Determine the (X, Y) coordinate at the center of the cell enclosing the given text.  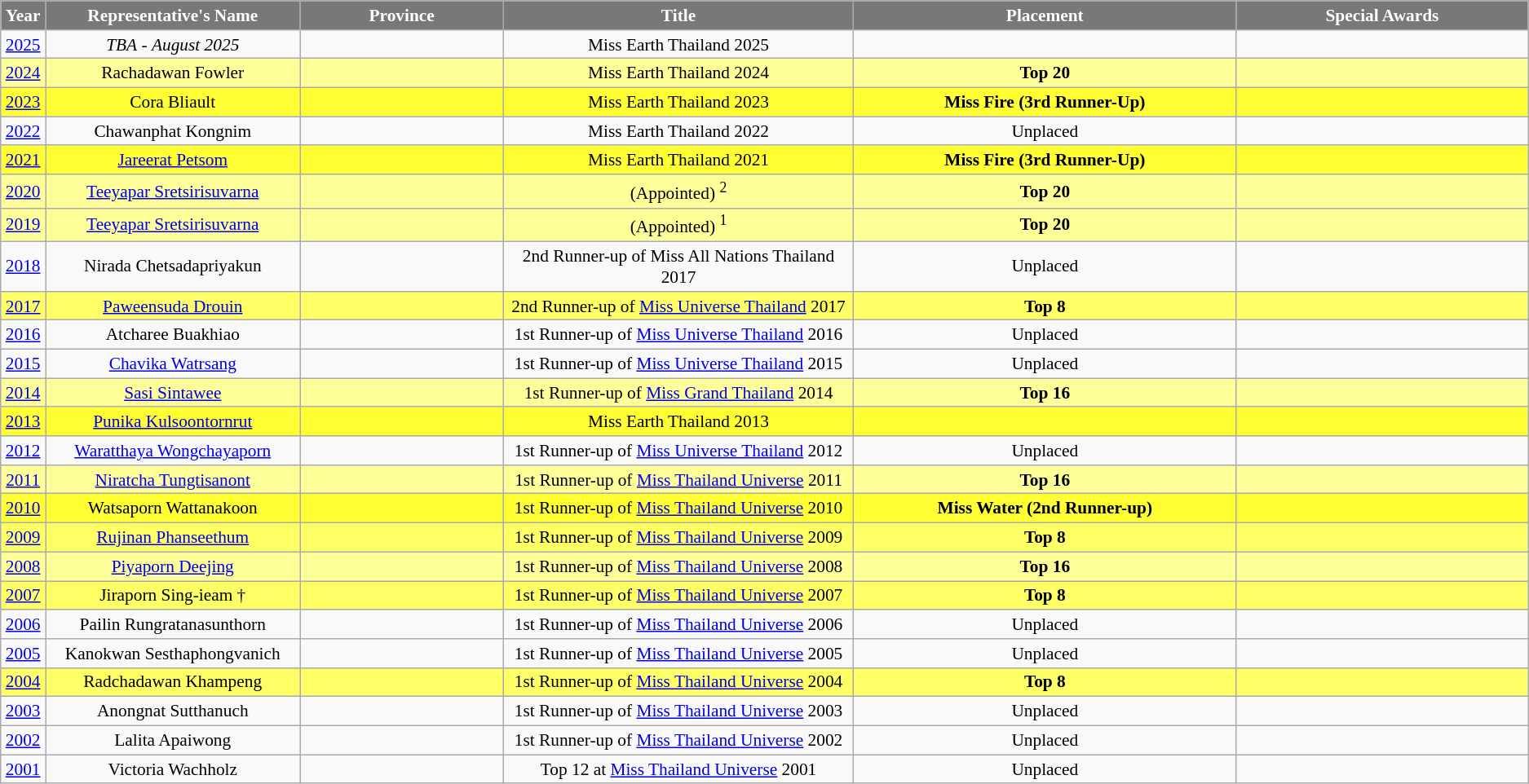
1st Runner-up of Miss Thailand Universe 2003 (678, 711)
Year (23, 15)
Miss Earth Thailand 2025 (678, 45)
2001 (23, 769)
Lalita Apaiwong (173, 740)
Rachadawan Fowler (173, 73)
Watsaporn Wattanakoon (173, 509)
1st Runner-up of Miss Thailand Universe 2010 (678, 509)
1st Runner-up of Miss Thailand Universe 2005 (678, 654)
1st Runner-up of Miss Thailand Universe 2011 (678, 480)
Chavika Watrsang (173, 364)
Punika Kulsoontornrut (173, 422)
2002 (23, 740)
Jareerat Petsom (173, 161)
Miss Earth Thailand 2021 (678, 161)
2005 (23, 654)
2016 (23, 335)
2017 (23, 306)
1st Runner-up of Miss Universe Thailand 2016 (678, 335)
Chawanphat Kongnim (173, 131)
1st Runner-up of Miss Thailand Universe 2004 (678, 682)
2007 (23, 596)
2018 (23, 266)
1st Runner-up of Miss Universe Thailand 2012 (678, 451)
Sasi Sintawee (173, 393)
Cora Bliault (173, 103)
2025 (23, 45)
2020 (23, 191)
2004 (23, 682)
Anongnat Sutthanuch (173, 711)
2021 (23, 161)
2nd Runner-up of Miss All Nations Thailand 2017 (678, 266)
Victoria Wachholz (173, 769)
Representative's Name (173, 15)
(Appointed) 1 (678, 225)
Pailin Rungratanasunthorn (173, 624)
2013 (23, 422)
Niratcha Tungtisanont (173, 480)
Miss Water (2nd Runner-up) (1045, 509)
Top 12 at Miss Thailand Universe 2001 (678, 769)
2nd Runner-up of Miss Universe Thailand 2017 (678, 306)
Paweensuda Drouin (173, 306)
(Appointed) 2 (678, 191)
Atcharee Buakhiao (173, 335)
1st Runner-up of Miss Grand Thailand 2014 (678, 393)
2011 (23, 480)
Nirada Chetsadapriyakun (173, 266)
Miss Earth Thailand 2024 (678, 73)
2024 (23, 73)
Special Awards (1382, 15)
1st Runner-up of Miss Thailand Universe 2006 (678, 624)
Kanokwan Sesthaphongvanich (173, 654)
2009 (23, 538)
Province (401, 15)
Waratthaya Wongchayaporn (173, 451)
2022 (23, 131)
Miss Earth Thailand 2013 (678, 422)
2008 (23, 566)
1st Runner-up of Miss Thailand Universe 2008 (678, 566)
Rujinan Phanseethum (173, 538)
Title (678, 15)
Piyaporn Deejing (173, 566)
2003 (23, 711)
Radchadawan Khampeng (173, 682)
2006 (23, 624)
TBA - August 2025 (173, 45)
Miss Earth Thailand 2022 (678, 131)
2010 (23, 509)
Miss Earth Thailand 2023 (678, 103)
2015 (23, 364)
1st Runner-up of Miss Thailand Universe 2002 (678, 740)
Jiraporn Sing-ieam † (173, 596)
2012 (23, 451)
2019 (23, 225)
2014 (23, 393)
1st Runner-up of Miss Thailand Universe 2007 (678, 596)
1st Runner-up of Miss Universe Thailand 2015 (678, 364)
2023 (23, 103)
1st Runner-up of Miss Thailand Universe 2009 (678, 538)
Placement (1045, 15)
